Detect which cell encompasses the target text, then output its [x, y] center coordinate. 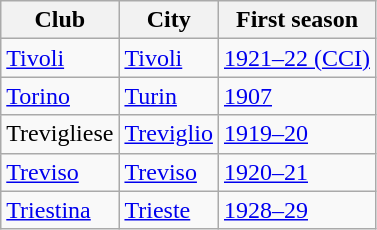
Torino [60, 96]
Trieste [169, 210]
First season [296, 20]
1907 [296, 96]
Turin [169, 96]
Triestina [60, 210]
Club [60, 20]
1919–20 [296, 134]
1920–21 [296, 172]
1928–29 [296, 210]
City [169, 20]
Trevigliese [60, 134]
Treviglio [169, 134]
1921–22 (CCI) [296, 58]
